Pinpoint the cell where the given text exists, returning its (X, Y) midpoint coordinate. 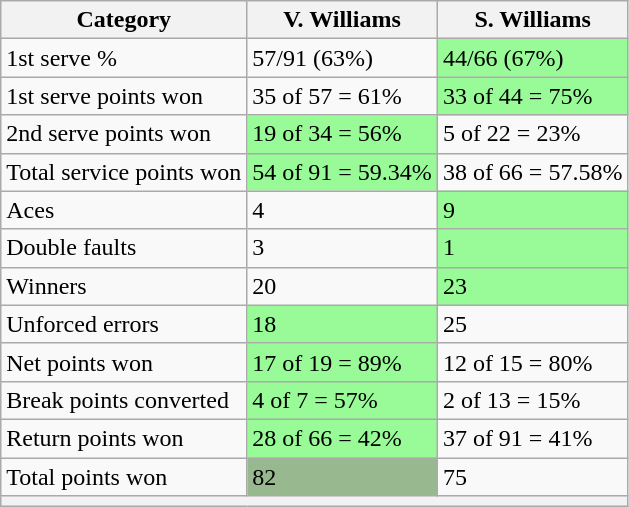
28 of 66 = 42% (342, 438)
9 (532, 210)
Net points won (124, 362)
37 of 91 = 41% (532, 438)
82 (342, 477)
57/91 (63%) (342, 58)
23 (532, 286)
19 of 34 = 56% (342, 134)
17 of 19 = 89% (342, 362)
18 (342, 324)
33 of 44 = 75% (532, 96)
Break points converted (124, 400)
Unforced errors (124, 324)
2nd serve points won (124, 134)
4 (342, 210)
Aces (124, 210)
1 (532, 248)
S. Williams (532, 20)
75 (532, 477)
35 of 57 = 61% (342, 96)
3 (342, 248)
25 (532, 324)
Category (124, 20)
5 of 22 = 23% (532, 134)
V. Williams (342, 20)
54 of 91 = 59.34% (342, 172)
Double faults (124, 248)
1st serve % (124, 58)
4 of 7 = 57% (342, 400)
Total service points won (124, 172)
1st serve points won (124, 96)
44/66 (67%) (532, 58)
38 of 66 = 57.58% (532, 172)
2 of 13 = 15% (532, 400)
Total points won (124, 477)
Winners (124, 286)
Return points won (124, 438)
12 of 15 = 80% (532, 362)
20 (342, 286)
